For the text-containing cell, return its midpoint in (X, Y) coordinate format. 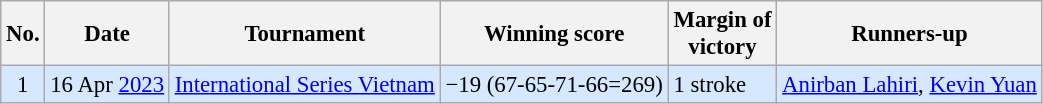
−19 (67-65-71-66=269) (554, 85)
Margin ofvictory (722, 34)
1 (23, 85)
1 stroke (722, 85)
Date (107, 34)
Anirban Lahiri, Kevin Yuan (910, 85)
16 Apr 2023 (107, 85)
No. (23, 34)
International Series Vietnam (304, 85)
Runners-up (910, 34)
Tournament (304, 34)
Winning score (554, 34)
